Capture the cell that displays the provided text and extract its (X, Y) central coordinate. 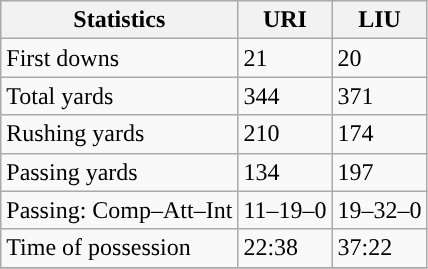
Rushing yards (120, 134)
21 (285, 58)
22:38 (285, 248)
Passing: Comp–Att–Int (120, 210)
19–32–0 (380, 210)
134 (285, 172)
197 (380, 172)
371 (380, 96)
URI (285, 20)
174 (380, 134)
Time of possession (120, 248)
Statistics (120, 20)
37:22 (380, 248)
First downs (120, 58)
Total yards (120, 96)
LIU (380, 20)
210 (285, 134)
20 (380, 58)
Passing yards (120, 172)
11–19–0 (285, 210)
344 (285, 96)
